Capture the cell that displays the provided text and extract its (X, Y) central coordinate. 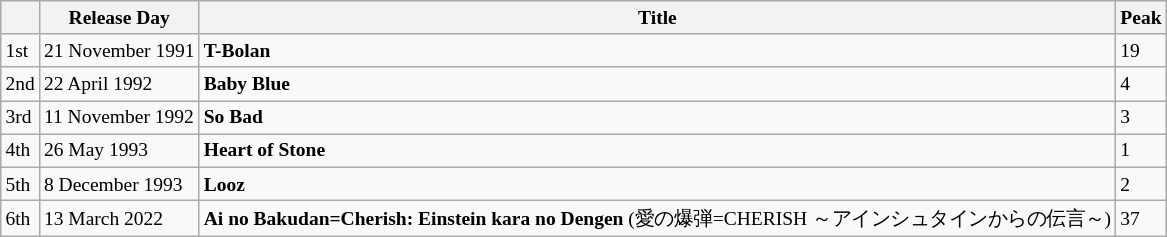
1st (20, 50)
19 (1141, 50)
4th (20, 150)
2nd (20, 84)
Title (658, 18)
Peak (1141, 18)
3 (1141, 118)
Ai no Bakudan=Cherish: Einstein kara no Dengen (愛の爆弾=CHERISH ～アインシュタインからの伝言～) (658, 218)
13 March 2022 (119, 218)
Release Day (119, 18)
3rd (20, 118)
5th (20, 184)
T-Bolan (658, 50)
2 (1141, 184)
4 (1141, 84)
26 May 1993 (119, 150)
21 November 1991 (119, 50)
11 November 1992 (119, 118)
Looz (658, 184)
37 (1141, 218)
So Bad (658, 118)
Heart of Stone (658, 150)
1 (1141, 150)
Baby Blue (658, 84)
22 April 1992 (119, 84)
6th (20, 218)
8 December 1993 (119, 184)
